Return the (x, y) coordinate for the center point of the cell that contains the specified text.  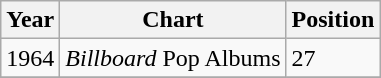
Position (333, 20)
1964 (30, 58)
Year (30, 20)
27 (333, 58)
Chart (173, 20)
Billboard Pop Albums (173, 58)
